For the text-containing cell, return its midpoint in [X, Y] coordinate format. 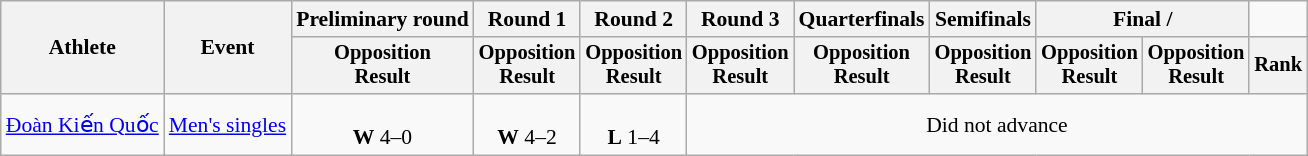
Đoàn Kiến Quốc [82, 124]
Quarterfinals [862, 19]
Final / [1142, 19]
L 1–4 [634, 124]
Preliminary round [382, 19]
W 4–2 [528, 124]
W 4–0 [382, 124]
Round 1 [528, 19]
Event [228, 48]
Athlete [82, 48]
Did not advance [997, 124]
Round 3 [740, 19]
Men's singles [228, 124]
Rank [1278, 66]
Semifinals [984, 19]
Round 2 [634, 19]
